Return [x, y] of the center of cell containing provided text 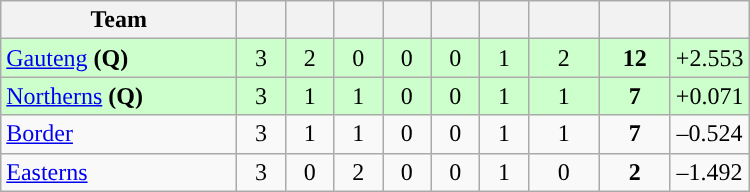
+0.071 [710, 96]
Team [119, 20]
Gauteng (Q) [119, 58]
Northerns (Q) [119, 96]
12 [634, 58]
–0.524 [710, 134]
Border [119, 134]
+2.553 [710, 58]
–1.492 [710, 172]
Easterns [119, 172]
